Detect which cell encompasses the target text, then output its (X, Y) center coordinate. 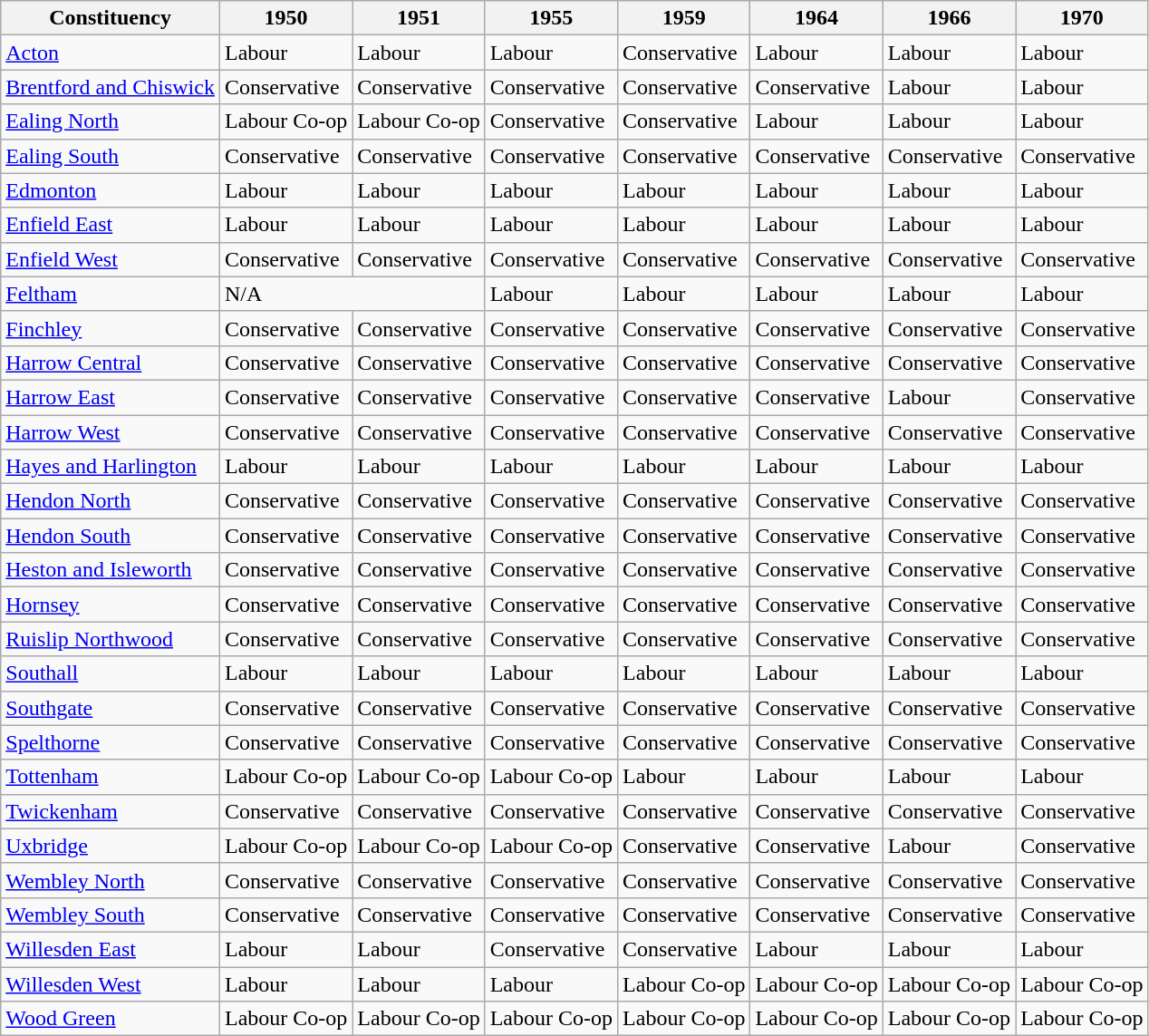
1970 (1082, 18)
Harrow East (111, 397)
Hayes and Harlington (111, 467)
Edmonton (111, 190)
Wembley North (111, 880)
Twickenham (111, 811)
Hendon South (111, 536)
Feltham (111, 294)
Hornsey (111, 605)
Southgate (111, 708)
Uxbridge (111, 846)
Harrow Central (111, 363)
Willesden West (111, 983)
Harrow West (111, 432)
1959 (684, 18)
Spelthorne (111, 742)
Ealing North (111, 121)
1950 (285, 18)
Constituency (111, 18)
Enfield East (111, 225)
Hendon North (111, 501)
1966 (949, 18)
1951 (419, 18)
Finchley (111, 328)
Ealing South (111, 156)
Wood Green (111, 1019)
Enfield West (111, 259)
1955 (551, 18)
Tottenham (111, 777)
N/A (352, 294)
Southall (111, 673)
1964 (816, 18)
Acton (111, 53)
Ruislip Northwood (111, 639)
Heston and Isleworth (111, 570)
Wembley South (111, 915)
Willesden East (111, 949)
Brentford and Chiswick (111, 87)
